Return [X, Y] of the center of cell containing provided text 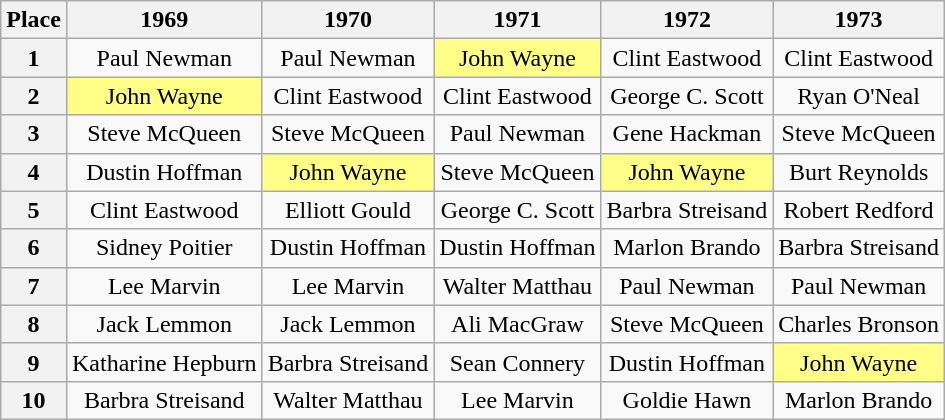
Elliott Gould [348, 210]
10 [34, 400]
5 [34, 210]
7 [34, 286]
Place [34, 20]
1971 [518, 20]
Katharine Hepburn [164, 362]
2 [34, 96]
9 [34, 362]
1 [34, 58]
3 [34, 134]
Sean Connery [518, 362]
Gene Hackman [687, 134]
8 [34, 324]
Sidney Poitier [164, 248]
1972 [687, 20]
1969 [164, 20]
Robert Redford [859, 210]
Goldie Hawn [687, 400]
Burt Reynolds [859, 172]
1973 [859, 20]
Ryan O'Neal [859, 96]
6 [34, 248]
Charles Bronson [859, 324]
1970 [348, 20]
Ali MacGraw [518, 324]
4 [34, 172]
